Detect which cell encompasses the target text, then output its [x, y] center coordinate. 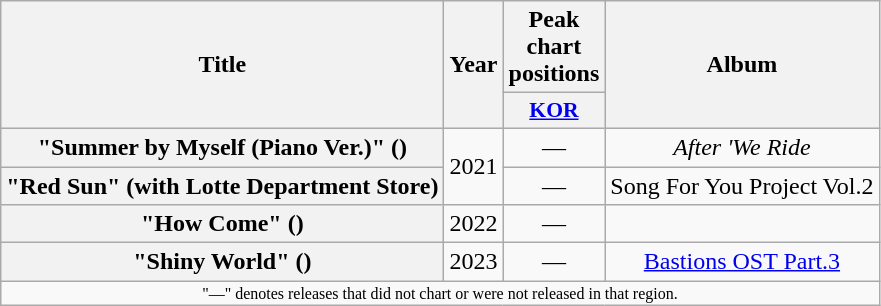
"Red Sun" (with Lotte Department Store) [222, 185]
Album [742, 65]
"How Come" () [222, 224]
2023 [474, 262]
Bastions OST Part.3 [742, 262]
Peak chart positions [554, 47]
2022 [474, 224]
2021 [474, 166]
KOR [554, 111]
"Shiny World" () [222, 262]
"—" denotes releases that did not chart or were not released in that region. [440, 293]
Song For You Project Vol.2 [742, 185]
"Summer by Myself (Piano Ver.)" () [222, 147]
After 'We Ride [742, 147]
Year [474, 65]
Title [222, 65]
